For the text-containing cell, return its midpoint in (X, Y) coordinate format. 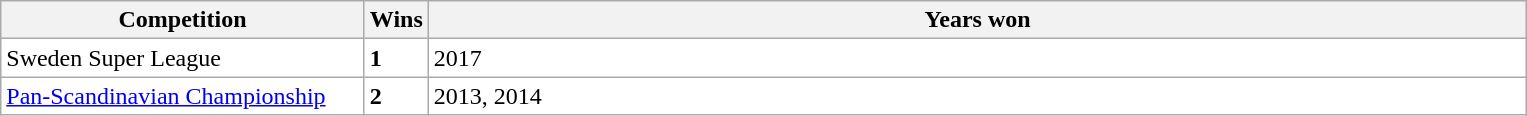
2 (396, 96)
2013, 2014 (978, 96)
Sweden Super League (183, 58)
2017 (978, 58)
Wins (396, 20)
1 (396, 58)
Pan-Scandinavian Championship (183, 96)
Years won (978, 20)
Competition (183, 20)
